Return [X, Y] of the center of cell containing provided text 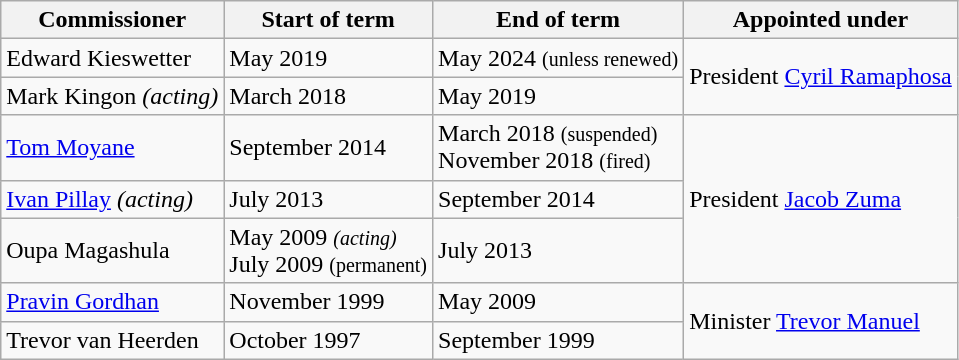
President Cyril Ramaphosa [821, 77]
Appointed under [821, 20]
March 2018 (suspended)November 2018 (fired) [558, 148]
October 1997 [328, 340]
President Jacob Zuma [821, 199]
Start of term [328, 20]
Pravin Gordhan [112, 302]
Trevor van Heerden [112, 340]
May 2009 [558, 302]
Edward Kieswetter [112, 58]
Mark Kingon (acting) [112, 96]
November 1999 [328, 302]
May 2024 (unless renewed) [558, 58]
May 2009 (acting)July 2009 (permanent) [328, 250]
Oupa Magashula [112, 250]
March 2018 [328, 96]
End of term [558, 20]
September 1999 [558, 340]
Minister Trevor Manuel [821, 321]
Tom Moyane [112, 148]
Ivan Pillay (acting) [112, 199]
Commissioner [112, 20]
